Identify which cell holds the provided text, then report its [x, y] central coordinate. 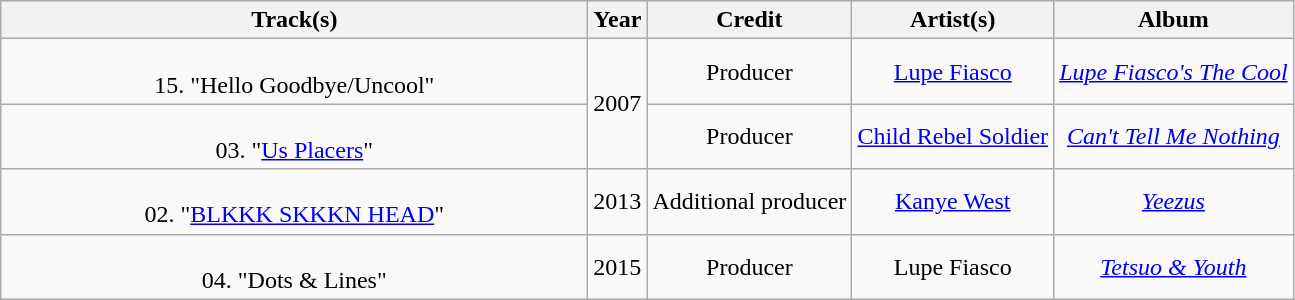
Track(s) [294, 20]
Additional producer [750, 202]
Child Rebel Soldier [953, 136]
Year [618, 20]
04. "Dots & Lines" [294, 266]
2007 [618, 104]
Yeezus [1174, 202]
2013 [618, 202]
Artist(s) [953, 20]
Can't Tell Me Nothing [1174, 136]
02. "BLKKK SKKKN HEAD" [294, 202]
Album [1174, 20]
Tetsuo & Youth [1174, 266]
Kanye West [953, 202]
15. "Hello Goodbye/Uncool" [294, 72]
Lupe Fiasco's The Cool [1174, 72]
2015 [618, 266]
03. "Us Placers" [294, 136]
Credit [750, 20]
